Scan for the cell matching the given text and deliver its [x, y] coordinate at center. 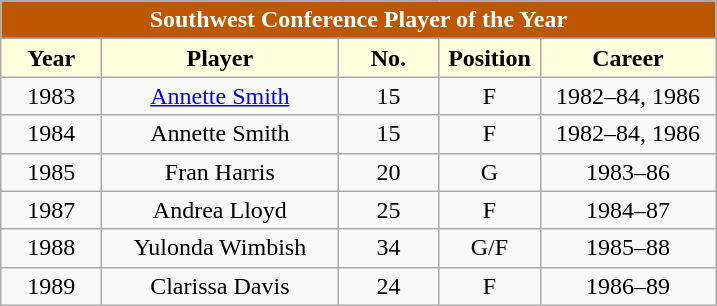
Career [628, 58]
25 [388, 210]
20 [388, 172]
No. [388, 58]
Position [490, 58]
1987 [52, 210]
1988 [52, 248]
1985 [52, 172]
1984 [52, 134]
34 [388, 248]
1985–88 [628, 248]
24 [388, 286]
Fran Harris [220, 172]
Southwest Conference Player of the Year [358, 20]
1983–86 [628, 172]
G/F [490, 248]
Clarissa Davis [220, 286]
Andrea Lloyd [220, 210]
1986–89 [628, 286]
1983 [52, 96]
G [490, 172]
1984–87 [628, 210]
Player [220, 58]
Yulonda Wimbish [220, 248]
Year [52, 58]
1989 [52, 286]
